Determine the [X, Y] coordinate at the center of the cell enclosing the given text.  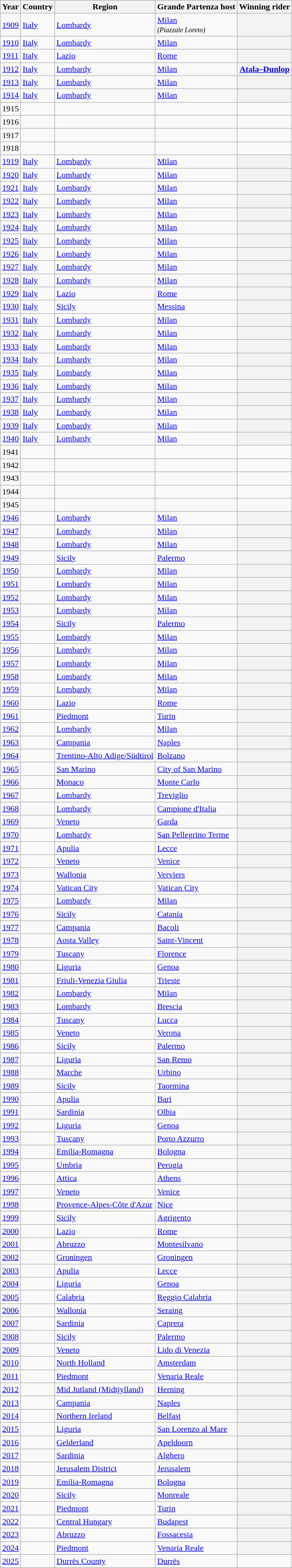
Lucca [196, 1020]
1932 [10, 333]
2024 [10, 1548]
1964 [10, 756]
Athens [196, 1178]
2018 [10, 1469]
Bacoli [196, 927]
1923 [10, 214]
1956 [10, 650]
Year [10, 7]
1947 [10, 531]
1951 [10, 584]
2022 [10, 1522]
Agrigento [196, 1218]
1986 [10, 1046]
Caprera [196, 1323]
1929 [10, 293]
2003 [10, 1271]
1965 [10, 769]
San Remo [196, 1059]
2007 [10, 1323]
1918 [10, 148]
1950 [10, 571]
1998 [10, 1204]
Herning [196, 1389]
Catania [196, 914]
1989 [10, 1086]
Perugia [196, 1165]
Garda [196, 822]
1911 [10, 56]
Trieste [196, 980]
2010 [10, 1363]
Saint-Vincent [196, 940]
1939 [10, 426]
1982 [10, 993]
1987 [10, 1059]
2020 [10, 1495]
1999 [10, 1218]
1979 [10, 954]
1949 [10, 557]
1953 [10, 611]
1916 [10, 122]
1920 [10, 174]
Northern Ireland [105, 1416]
2016 [10, 1442]
1961 [10, 716]
2019 [10, 1482]
1968 [10, 809]
Bolzano [196, 756]
Country [38, 7]
Grande Partenza host [196, 7]
1972 [10, 861]
1926 [10, 254]
Durrës [196, 1561]
1992 [10, 1125]
2004 [10, 1284]
2002 [10, 1258]
North Holland [105, 1363]
Amsterdam [196, 1363]
Porto Azzurro [196, 1139]
1970 [10, 835]
Seraing [196, 1310]
Taormina [196, 1086]
1969 [10, 822]
Nice [196, 1204]
1958 [10, 676]
1913 [10, 82]
1931 [10, 320]
Reggio Calabria [196, 1297]
1934 [10, 359]
2025 [10, 1561]
1948 [10, 544]
Messina [196, 307]
Bari [196, 1099]
Umbria [105, 1165]
1921 [10, 188]
2023 [10, 1535]
Jerusalem [196, 1469]
1938 [10, 412]
2008 [10, 1337]
1959 [10, 690]
1952 [10, 597]
Verviers [196, 875]
2017 [10, 1456]
1940 [10, 439]
1988 [10, 1073]
2006 [10, 1310]
Provence-Alpes-Côte d'Azur [105, 1204]
1985 [10, 1033]
1957 [10, 663]
1944 [10, 492]
Winning rider [265, 7]
1910 [10, 43]
Milan (Piazzale Loreto) [196, 25]
1942 [10, 465]
Brescia [196, 1006]
2001 [10, 1244]
1955 [10, 637]
1975 [10, 901]
1946 [10, 518]
2005 [10, 1297]
1993 [10, 1139]
1983 [10, 1006]
Mid Jutland (Midtjylland) [105, 1389]
Gelderland [105, 1442]
1981 [10, 980]
1978 [10, 940]
City of San Marino [196, 769]
2013 [10, 1403]
Urbino [196, 1073]
Calabria [105, 1297]
1914 [10, 95]
1912 [10, 69]
Apeldoorn [196, 1442]
Monaco [105, 782]
1943 [10, 478]
1937 [10, 399]
1936 [10, 386]
2021 [10, 1508]
Montesilvano [196, 1244]
Atala–Dunlop [265, 69]
2015 [10, 1429]
Durrës County [105, 1561]
Monreale [196, 1495]
1990 [10, 1099]
Campione d'Italia [196, 809]
Trentino-Alto Adige/Südtirol [105, 756]
1919 [10, 161]
1909 [10, 25]
Region [105, 7]
Verona [196, 1033]
1971 [10, 848]
2009 [10, 1350]
1974 [10, 888]
Aosta Valley [105, 940]
1941 [10, 452]
Alghero [196, 1456]
Jerusalem District [105, 1469]
1967 [10, 795]
1963 [10, 742]
2011 [10, 1376]
San Marino [105, 769]
1962 [10, 729]
1925 [10, 241]
Budapest [196, 1522]
1915 [10, 109]
1984 [10, 1020]
Friuli-Venezia Giulia [105, 980]
2014 [10, 1416]
San Lorenzo al Mare [196, 1429]
2000 [10, 1231]
Fossacesia [196, 1535]
1928 [10, 280]
Marche [105, 1073]
1935 [10, 373]
Lido di Venezia [196, 1350]
Florence [196, 954]
1927 [10, 267]
Monte Carlo [196, 782]
1933 [10, 346]
2012 [10, 1389]
1966 [10, 782]
1991 [10, 1112]
Olbia [196, 1112]
1954 [10, 624]
1996 [10, 1178]
Attica [105, 1178]
1980 [10, 967]
1917 [10, 135]
1994 [10, 1152]
1977 [10, 927]
1997 [10, 1191]
Treviglio [196, 795]
1973 [10, 875]
Belfast [196, 1416]
Central Hungary [105, 1522]
1995 [10, 1165]
1976 [10, 914]
1922 [10, 201]
1945 [10, 505]
San Pellegrino Terme [196, 835]
1960 [10, 703]
1924 [10, 228]
1930 [10, 307]
